For the text-containing cell, return its midpoint in [X, Y] coordinate format. 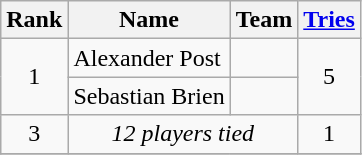
Sebastian Brien [149, 96]
Alexander Post [149, 58]
Team [264, 20]
5 [330, 77]
3 [34, 134]
Tries [330, 20]
12 players tied [183, 134]
Rank [34, 20]
Name [149, 20]
